Return (x, y) of the center of cell containing provided text 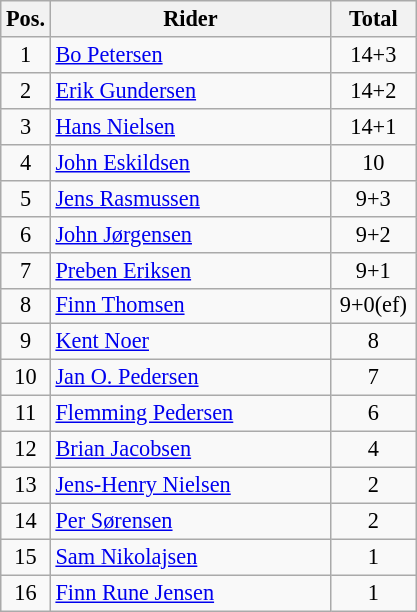
Per Sørensen (190, 521)
Brian Jacobsen (190, 450)
14+1 (374, 126)
Finn Rune Jensen (190, 593)
Total (374, 19)
Bo Petersen (190, 55)
14+3 (374, 55)
14+2 (374, 90)
John Eskildsen (190, 162)
John Jørgensen (190, 234)
Flemming Pedersen (190, 414)
14 (26, 521)
Jan O. Pedersen (190, 378)
9+1 (374, 270)
Erik Gundersen (190, 90)
Kent Noer (190, 342)
Finn Thomsen (190, 306)
3 (26, 126)
9+0(ef) (374, 306)
5 (26, 198)
Preben Eriksen (190, 270)
Rider (190, 19)
13 (26, 485)
Pos. (26, 19)
9+3 (374, 198)
15 (26, 557)
16 (26, 593)
12 (26, 450)
11 (26, 414)
Hans Nielsen (190, 126)
9+2 (374, 234)
Jens-Henry Nielsen (190, 485)
Jens Rasmussen (190, 198)
9 (26, 342)
Sam Nikolajsen (190, 557)
